From the cell containing the given text, extract its center point as [x, y] coordinate. 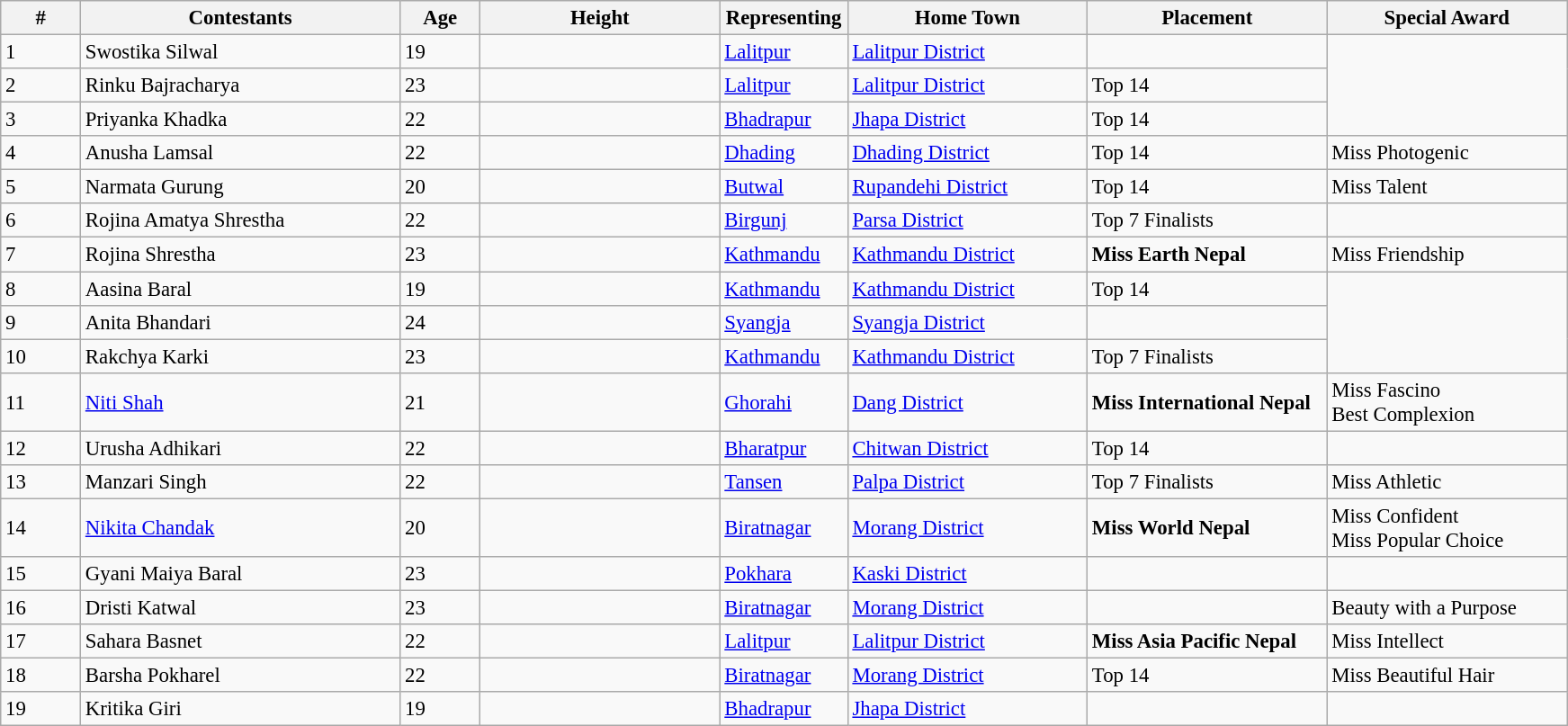
Nikita Chandak [241, 527]
Narmata Gurung [241, 187]
14 [41, 527]
Pokhara [784, 574]
Miss Athletic [1447, 482]
Palpa District [967, 482]
17 [41, 641]
11 [41, 401]
Miss Earth Nepal [1207, 255]
Tansen [784, 482]
Ghorahi [784, 401]
Beauty with a Purpose [1447, 607]
Sahara Basnet [241, 641]
24 [441, 322]
Miss Intellect [1447, 641]
Miss Fascino Best Complexion [1447, 401]
Aasina Baral [241, 289]
Bharatpur [784, 448]
Rupandehi District [967, 187]
Butwal [784, 187]
Rojina Shrestha [241, 255]
Miss International Nepal [1207, 401]
9 [41, 322]
Miss Talent [1447, 187]
Dhading District [967, 153]
Parsa District [967, 220]
12 [41, 448]
Dristi Katwal [241, 607]
Niti Shah [241, 401]
Rojina Amatya Shrestha [241, 220]
Representing [784, 18]
Manzari Singh [241, 482]
4 [41, 153]
1 [41, 52]
Birgunj [784, 220]
Height [600, 18]
Syangja [784, 322]
Contestants [241, 18]
Dhading [784, 153]
Kritika Giri [241, 709]
Miss Confident Miss Popular Choice [1447, 527]
2 [41, 85]
Urusha Adhikari [241, 448]
18 [41, 676]
Dang District [967, 401]
Kaski District [967, 574]
Rakchya Karki [241, 356]
Anita Bhandari [241, 322]
3 [41, 120]
Special Award [1447, 18]
Barsha Pokharel [241, 676]
6 [41, 220]
Age [441, 18]
# [41, 18]
Home Town [967, 18]
Gyani Maiya Baral [241, 574]
Miss Photogenic [1447, 153]
Chitwan District [967, 448]
Anusha Lamsal [241, 153]
15 [41, 574]
10 [41, 356]
13 [41, 482]
Syangja District [967, 322]
16 [41, 607]
21 [441, 401]
5 [41, 187]
Miss Friendship [1447, 255]
Rinku Bajracharya [241, 85]
Miss World Nepal [1207, 527]
Swostika Silwal [241, 52]
8 [41, 289]
Miss Beautiful Hair [1447, 676]
7 [41, 255]
Priyanka Khadka [241, 120]
Miss Asia Pacific Nepal [1207, 641]
Placement [1207, 18]
